Detect which cell encompasses the target text, then output its [x, y] center coordinate. 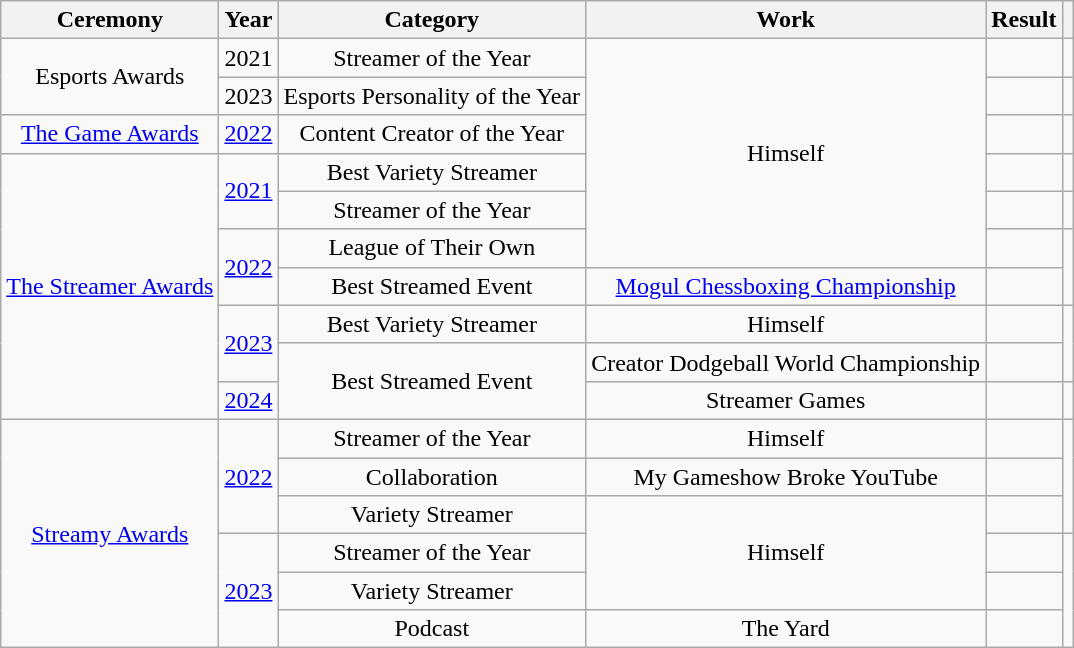
Category [432, 20]
The Streamer Awards [110, 286]
Result [1024, 20]
Esports Personality of the Year [432, 96]
Mogul Chessboxing Championship [786, 286]
Work [786, 20]
Year [248, 20]
The Game Awards [110, 134]
Ceremony [110, 20]
Streamer Games [786, 400]
League of Their Own [432, 248]
My Gameshow Broke YouTube [786, 477]
Content Creator of the Year [432, 134]
Streamy Awards [110, 533]
Collaboration [432, 477]
Esports Awards [110, 77]
Podcast [432, 629]
The Yard [786, 629]
Creator Dodgeball World Championship [786, 362]
2024 [248, 400]
